Capture the cell that displays the provided text and extract its (x, y) central coordinate. 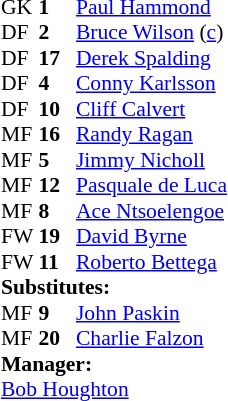
17 (57, 58)
Roberto Bettega (152, 262)
2 (57, 33)
10 (57, 109)
Substitutes: (114, 287)
Conny Karlsson (152, 83)
Bruce Wilson (c) (152, 33)
12 (57, 185)
8 (57, 211)
John Paskin (152, 313)
Pasquale de Luca (152, 185)
19 (57, 237)
Derek Spalding (152, 58)
9 (57, 313)
Cliff Calvert (152, 109)
20 (57, 339)
11 (57, 262)
Jimmy Nicholl (152, 160)
16 (57, 135)
David Byrne (152, 237)
Randy Ragan (152, 135)
5 (57, 160)
Ace Ntsoelengoe (152, 211)
Charlie Falzon (152, 339)
4 (57, 83)
Manager: (114, 364)
